From the cell containing the given text, extract its center point as [x, y] coordinate. 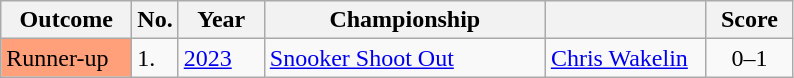
Score [749, 20]
1. [155, 58]
Championship [404, 20]
0–1 [749, 58]
Snooker Shoot Out [404, 58]
Runner-up [66, 58]
2023 [221, 58]
Year [221, 20]
No. [155, 20]
Outcome [66, 20]
Chris Wakelin [626, 58]
